Pinpoint the cell where the given text exists, returning its [x, y] midpoint coordinate. 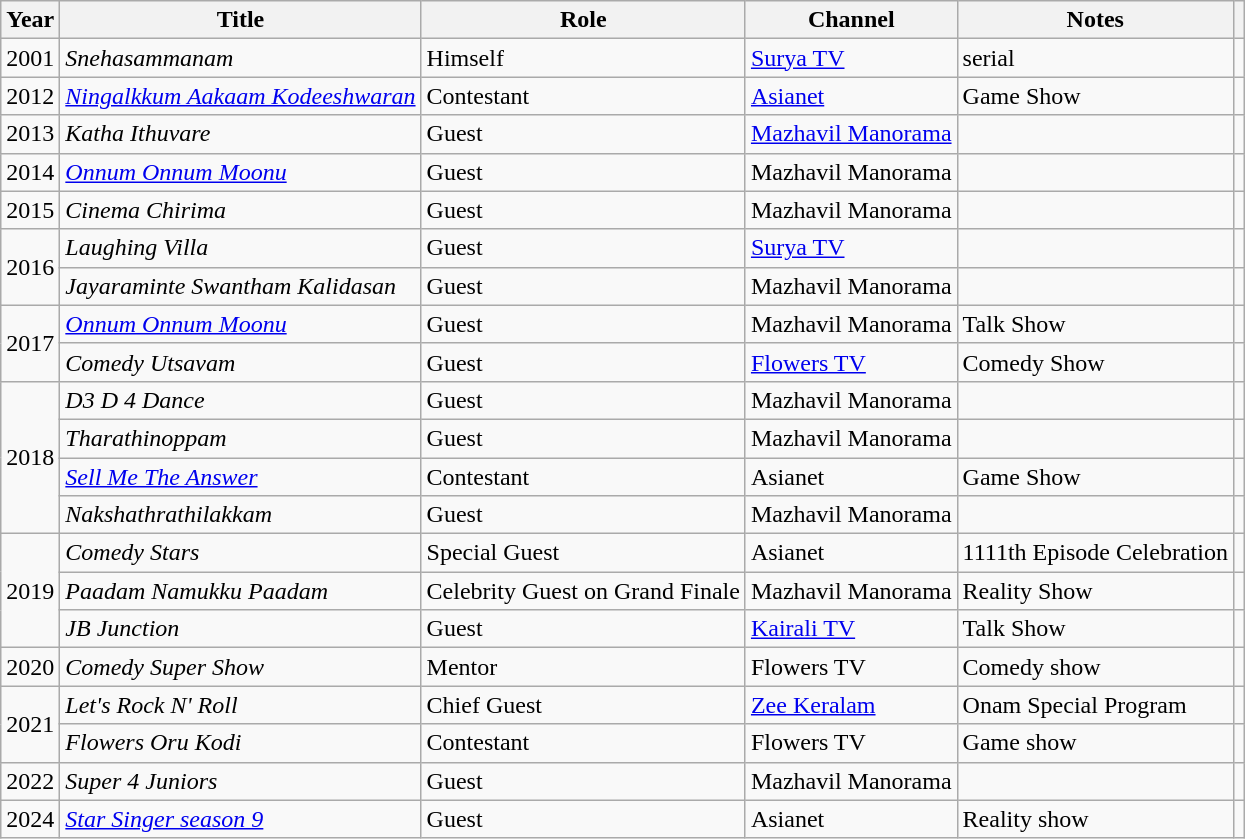
Himself [583, 58]
2015 [30, 210]
Game show [1095, 743]
Flowers Oru Kodi [240, 743]
1111th Episode Celebration [1095, 553]
Comedy Super Show [240, 667]
Special Guest [583, 553]
2024 [30, 819]
Mentor [583, 667]
Title [240, 20]
Role [583, 20]
Star Singer season 9 [240, 819]
Let's Rock N' Roll [240, 705]
2021 [30, 724]
Nakshathrathilakkam [240, 515]
2013 [30, 134]
2017 [30, 343]
JB Junction [240, 629]
Katha Ithuvare [240, 134]
Reality show [1095, 819]
2022 [30, 781]
Zee Keralam [851, 705]
Sell Me The Answer [240, 477]
Snehasammanam [240, 58]
Year [30, 20]
Comedy show [1095, 667]
Laughing Villa [240, 248]
Notes [1095, 20]
2020 [30, 667]
Ningalkkum Aakaam Kodeeshwaran [240, 96]
Paadam Namukku Paadam [240, 591]
2019 [30, 591]
Super 4 Juniors [240, 781]
Comedy Show [1095, 362]
Kairali TV [851, 629]
Tharathinoppam [240, 438]
Channel [851, 20]
Comedy Stars [240, 553]
D3 D 4 Dance [240, 400]
Reality Show [1095, 591]
Celebrity Guest on Grand Finale [583, 591]
2018 [30, 457]
Cinema Chirima [240, 210]
2016 [30, 267]
2012 [30, 96]
Chief Guest [583, 705]
Jayaraminte Swantham Kalidasan [240, 286]
serial [1095, 58]
2014 [30, 172]
2001 [30, 58]
Onam Special Program [1095, 705]
Comedy Utsavam [240, 362]
